Capture the cell that displays the provided text and extract its (X, Y) central coordinate. 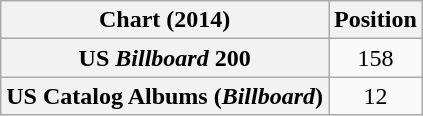
12 (376, 96)
US Catalog Albums (Billboard) (165, 96)
US Billboard 200 (165, 58)
Position (376, 20)
Chart (2014) (165, 20)
158 (376, 58)
